For the text-containing cell, return its midpoint in (X, Y) coordinate format. 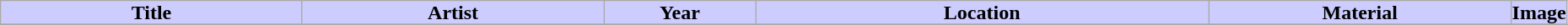
Title (152, 12)
Material (1360, 12)
Location (982, 12)
Image (1538, 12)
Artist (453, 12)
Year (680, 12)
